Extract the [X, Y] coordinate from the center of the cell holding the provided text.  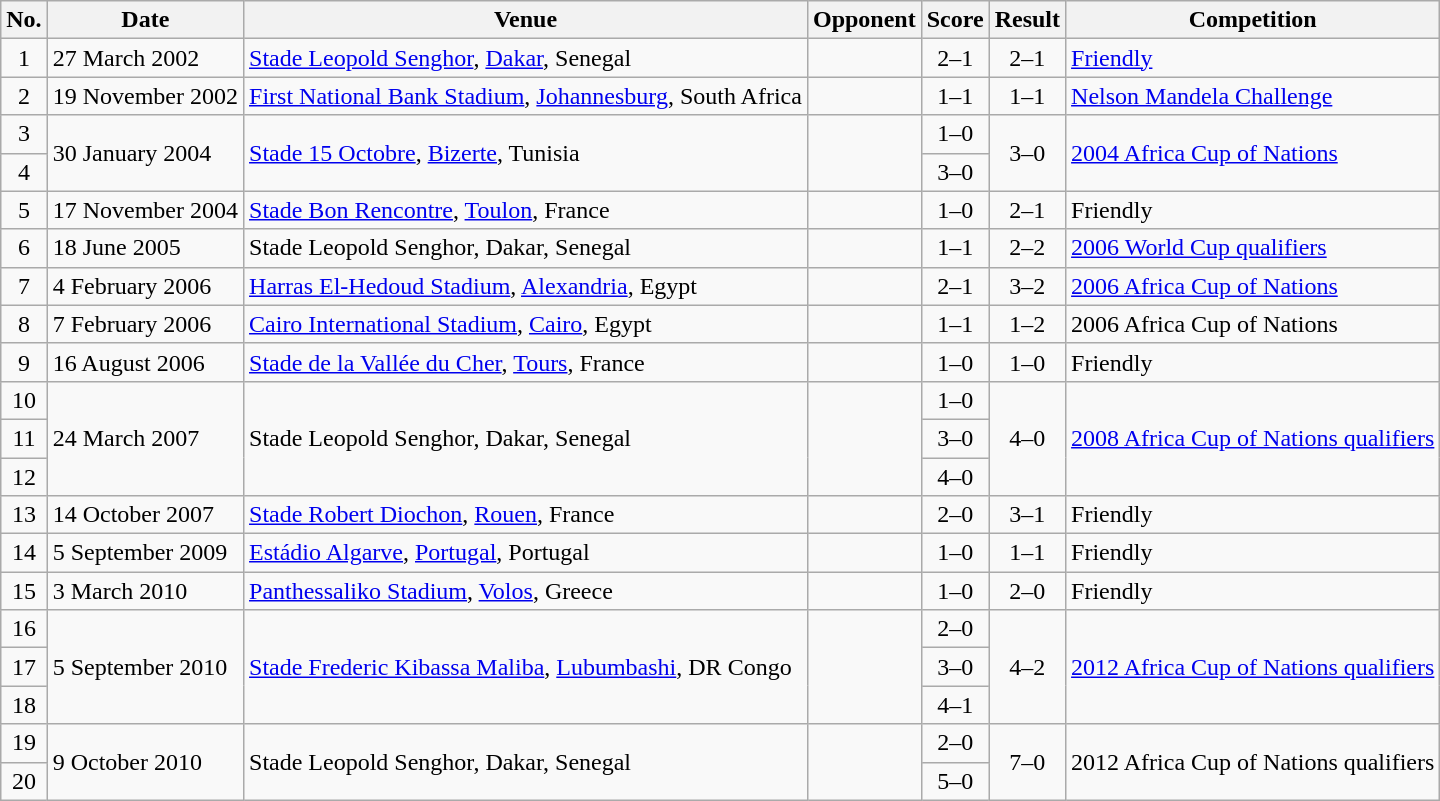
Competition [1253, 20]
17 November 2004 [145, 210]
13 [24, 515]
Estádio Algarve, Portugal, Portugal [526, 553]
Nelson Mandela Challenge [1253, 96]
2004 Africa Cup of Nations [1253, 153]
16 August 2006 [145, 362]
4 February 2006 [145, 286]
27 March 2002 [145, 58]
2–2 [1027, 248]
4–2 [1027, 667]
4 [24, 172]
14 [24, 553]
2008 Africa Cup of Nations qualifiers [1253, 438]
8 [24, 324]
5 [24, 210]
Stade 15 Octobre, Bizerte, Tunisia [526, 153]
Cairo International Stadium, Cairo, Egypt [526, 324]
Date [145, 20]
Score [955, 20]
Stade de la Vallée du Cher, Tours, France [526, 362]
3–1 [1027, 515]
3 March 2010 [145, 591]
7 February 2006 [145, 324]
14 October 2007 [145, 515]
1 [24, 58]
2 [24, 96]
5 September 2010 [145, 667]
Stade Bon Rencontre, Toulon, France [526, 210]
Harras El-Hedoud Stadium, Alexandria, Egypt [526, 286]
Panthessaliko Stadium, Volos, Greece [526, 591]
3 [24, 134]
Stade Robert Diochon, Rouen, France [526, 515]
1–2 [1027, 324]
17 [24, 667]
Result [1027, 20]
Venue [526, 20]
Stade Frederic Kibassa Maliba, Lubumbashi, DR Congo [526, 667]
18 June 2005 [145, 248]
24 March 2007 [145, 438]
7–0 [1027, 762]
18 [24, 705]
19 [24, 743]
First National Bank Stadium, Johannesburg, South Africa [526, 96]
11 [24, 438]
7 [24, 286]
No. [24, 20]
16 [24, 629]
12 [24, 477]
9 [24, 362]
15 [24, 591]
Opponent [864, 20]
6 [24, 248]
5–0 [955, 781]
5 September 2009 [145, 553]
9 October 2010 [145, 762]
2006 World Cup qualifiers [1253, 248]
4–1 [955, 705]
3–2 [1027, 286]
20 [24, 781]
19 November 2002 [145, 96]
30 January 2004 [145, 153]
10 [24, 400]
